Search for the cell housing the specified text and yield its [X, Y] center coordinate. 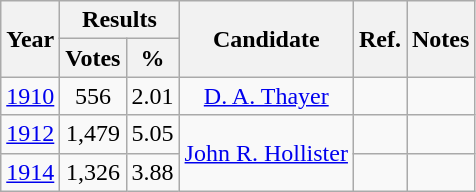
Notes [440, 39]
Candidate [266, 39]
1,326 [93, 172]
556 [93, 96]
John R. Hollister [266, 153]
D. A. Thayer [266, 96]
Year [30, 39]
1912 [30, 134]
Ref. [380, 39]
% [152, 58]
Results [120, 20]
1,479 [93, 134]
1914 [30, 172]
2.01 [152, 96]
3.88 [152, 172]
1910 [30, 96]
Votes [93, 58]
5.05 [152, 134]
